Extract the [x, y] coordinate from the center of the cell holding the provided text.  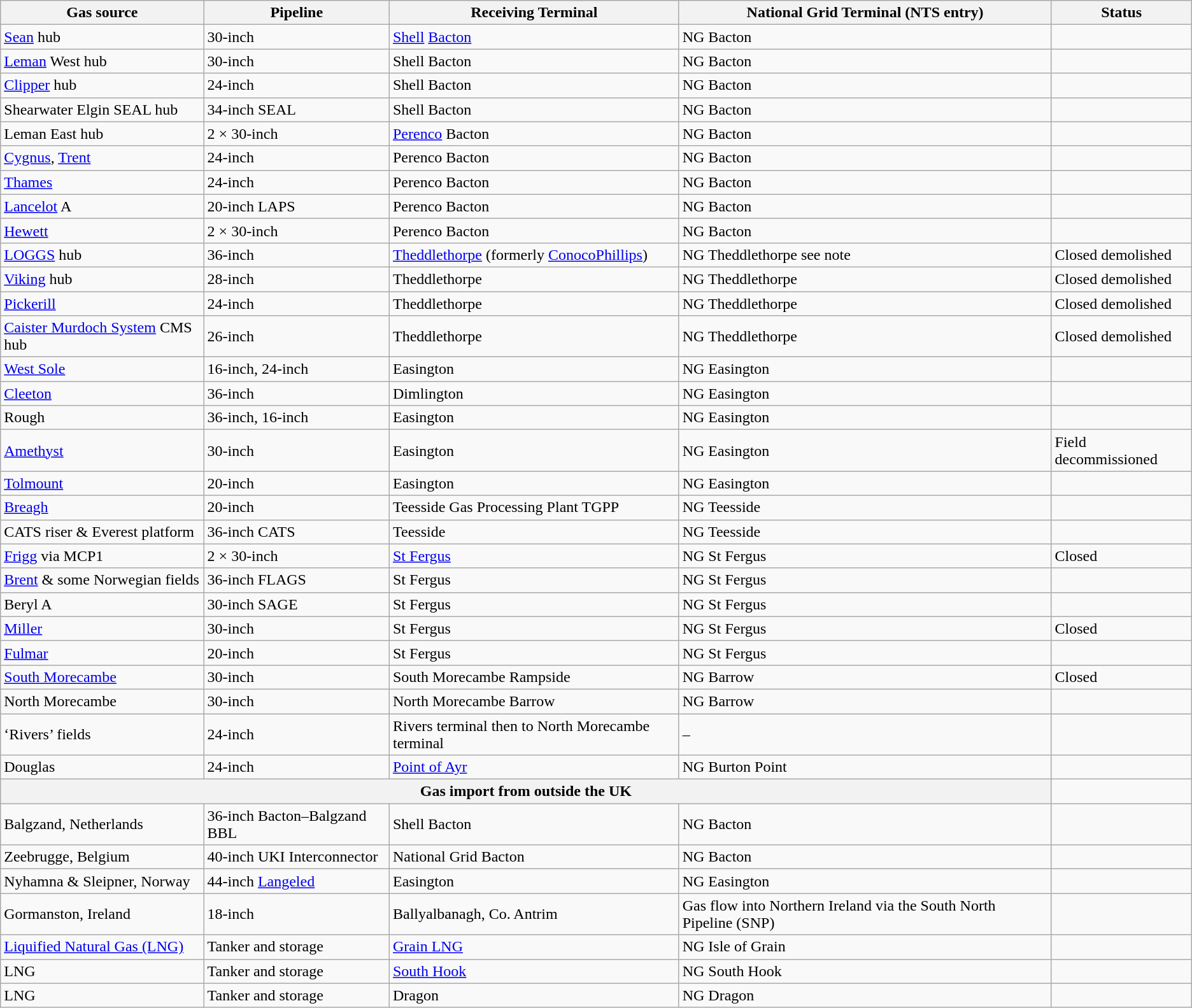
NG South Hook [865, 971]
Dimlington [534, 394]
CATS riser & Everest platform [102, 532]
Pipeline [297, 13]
LOGGS hub [102, 255]
Clipper hub [102, 85]
Gas flow into Northern Ireland via the South North Pipeline (SNP) [865, 914]
18-inch [297, 914]
‘Rivers’ fields [102, 734]
Nyhamna & Sleipner, Norway [102, 881]
South Morecambe Rampside [534, 677]
NG Burton Point [865, 767]
Miller [102, 628]
Gas import from outside the UK [526, 791]
National Grid Terminal (NTS entry) [865, 13]
Hewett [102, 231]
Receiving Terminal [534, 13]
Beryl A [102, 604]
Amethyst [102, 451]
Pickerill [102, 304]
36-inch FLAGS [297, 580]
20-inch LAPS [297, 206]
Field decommissioned [1121, 451]
34-inch SEAL [297, 110]
South Hook [534, 971]
NG Isle of Grain [865, 947]
16-inch, 24-inch [297, 369]
Dragon [534, 995]
Breagh [102, 508]
40-inch UKI Interconnector [297, 857]
Gormanston, Ireland [102, 914]
26-inch [297, 336]
Teesside [534, 532]
Cygnus, Trent [102, 158]
Frigg via MCP1 [102, 556]
Viking hub [102, 279]
36-inch, 16-inch [297, 418]
Lancelot A [102, 206]
Gas source [102, 13]
Thames [102, 182]
Douglas [102, 767]
Ballyalbanagh, Co. Antrim [534, 914]
North Morecambe [102, 701]
Leman East hub [102, 134]
Rough [102, 418]
Rivers terminal then to North Morecambe terminal [534, 734]
28-inch [297, 279]
Leman West hub [102, 61]
Tolmount [102, 483]
Shearwater Elgin SEAL hub [102, 110]
36-inch CATS [297, 532]
Point of Ayr [534, 767]
North Morecambe Barrow [534, 701]
Liquified Natural Gas (LNG) [102, 947]
West Sole [102, 369]
NG Dragon [865, 995]
Fulmar [102, 653]
30-inch SAGE [297, 604]
NG Theddlethorpe see note [865, 255]
Caister Murdoch System CMS hub [102, 336]
Theddlethorpe (formerly ConocoPhillips) [534, 255]
Cleeton [102, 394]
Grain LNG [534, 947]
36-inch Bacton–Balgzand BBL [297, 824]
Brent & some Norwegian fields [102, 580]
Zeebrugge, Belgium [102, 857]
National Grid Bacton [534, 857]
Teesside Gas Processing Plant TGPP [534, 508]
South Morecambe [102, 677]
– [865, 734]
44-inch Langeled [297, 881]
Balgzand, Netherlands [102, 824]
Status [1121, 13]
Sean hub [102, 37]
